From the cell containing the given text, extract its center point as [X, Y] coordinate. 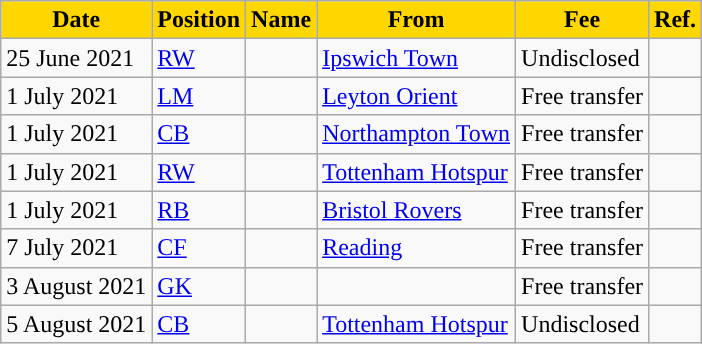
Northampton Town [416, 134]
RB [199, 210]
CF [199, 248]
Name [282, 20]
From [416, 20]
Ref. [676, 20]
GK [199, 286]
Date [76, 20]
LM [199, 96]
Bristol Rovers [416, 210]
Reading [416, 248]
5 August 2021 [76, 324]
25 June 2021 [76, 58]
Fee [582, 20]
7 July 2021 [76, 248]
Leyton Orient [416, 96]
Position [199, 20]
3 August 2021 [76, 286]
Ipswich Town [416, 58]
